Determine the [x, y] coordinate at the center of the cell enclosing the given text.  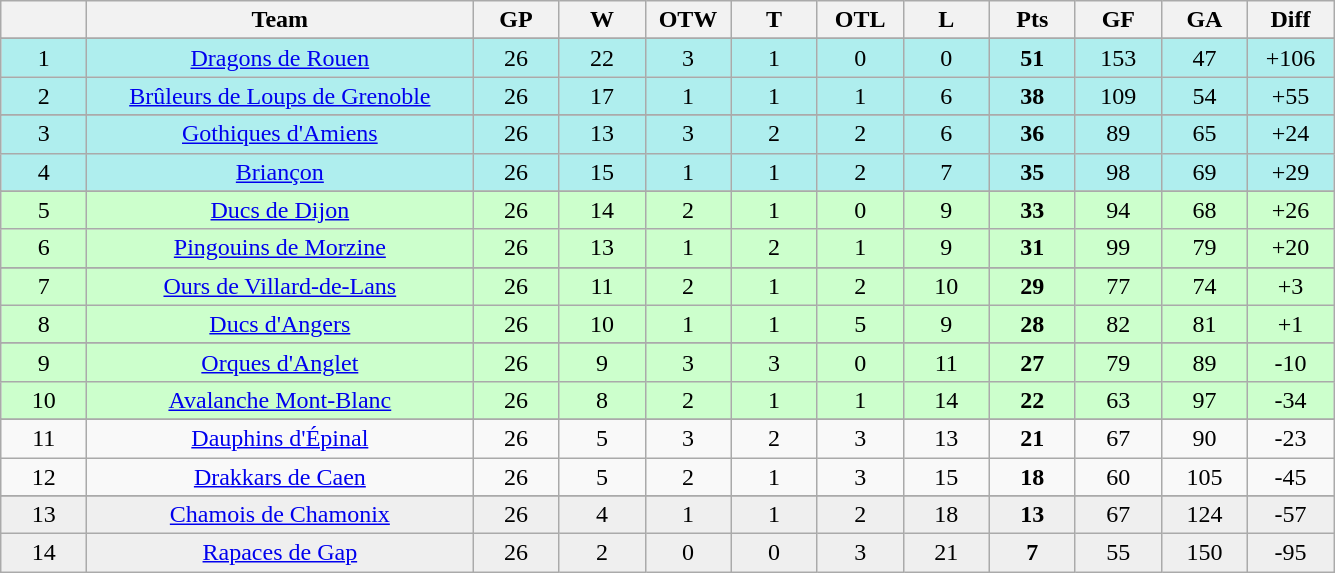
+55 [1290, 96]
28 [1032, 324]
33 [1032, 210]
Drakkars de Caen [280, 477]
Gothiques d'Amiens [280, 134]
Brûleurs de Loups de Grenoble [280, 96]
Team [280, 20]
OTW [688, 20]
-57 [1290, 515]
17 [602, 96]
65 [1204, 134]
153 [1118, 58]
L [946, 20]
98 [1118, 172]
-23 [1290, 438]
82 [1118, 324]
Avalanche Mont-Blanc [280, 400]
Orques d'Anglet [280, 362]
74 [1204, 286]
47 [1204, 58]
99 [1118, 248]
Diff [1290, 20]
-34 [1290, 400]
36 [1032, 134]
Briançon [280, 172]
54 [1204, 96]
-10 [1290, 362]
35 [1032, 172]
Dauphins d'Épinal [280, 438]
Pts [1032, 20]
29 [1032, 286]
Rapaces de Gap [280, 553]
-45 [1290, 477]
Ours de Villard-de-Lans [280, 286]
38 [1032, 96]
94 [1118, 210]
12 [44, 477]
97 [1204, 400]
Dragons de Rouen [280, 58]
69 [1204, 172]
63 [1118, 400]
+106 [1290, 58]
Chamois de Chamonix [280, 515]
+26 [1290, 210]
Ducs de Dijon [280, 210]
+24 [1290, 134]
+1 [1290, 324]
-95 [1290, 553]
105 [1204, 477]
109 [1118, 96]
77 [1118, 286]
GA [1204, 20]
+3 [1290, 286]
Ducs d'Angers [280, 324]
124 [1204, 515]
55 [1118, 553]
T [774, 20]
27 [1032, 362]
GF [1118, 20]
+29 [1290, 172]
GP [516, 20]
W [602, 20]
60 [1118, 477]
81 [1204, 324]
150 [1204, 553]
90 [1204, 438]
68 [1204, 210]
+20 [1290, 248]
OTL [860, 20]
31 [1032, 248]
51 [1032, 58]
Pingouins de Morzine [280, 248]
